Capture the cell that displays the provided text and extract its [X, Y] central coordinate. 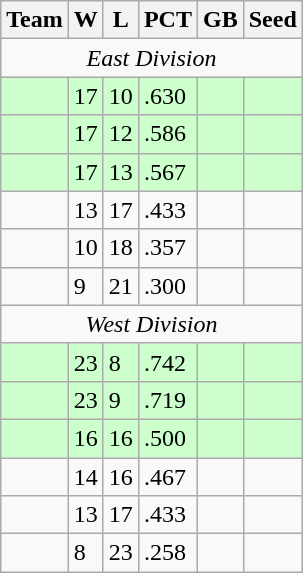
.630 [168, 96]
14 [86, 477]
.258 [168, 553]
21 [120, 286]
Team [35, 20]
PCT [168, 20]
.467 [168, 477]
.719 [168, 400]
W [86, 20]
.300 [168, 286]
.586 [168, 134]
Seed [272, 20]
West Division [152, 324]
12 [120, 134]
18 [120, 248]
.357 [168, 248]
.567 [168, 172]
L [120, 20]
.742 [168, 362]
.500 [168, 438]
East Division [152, 58]
GB [220, 20]
